Scan for the cell matching the given text and deliver its (X, Y) coordinate at center. 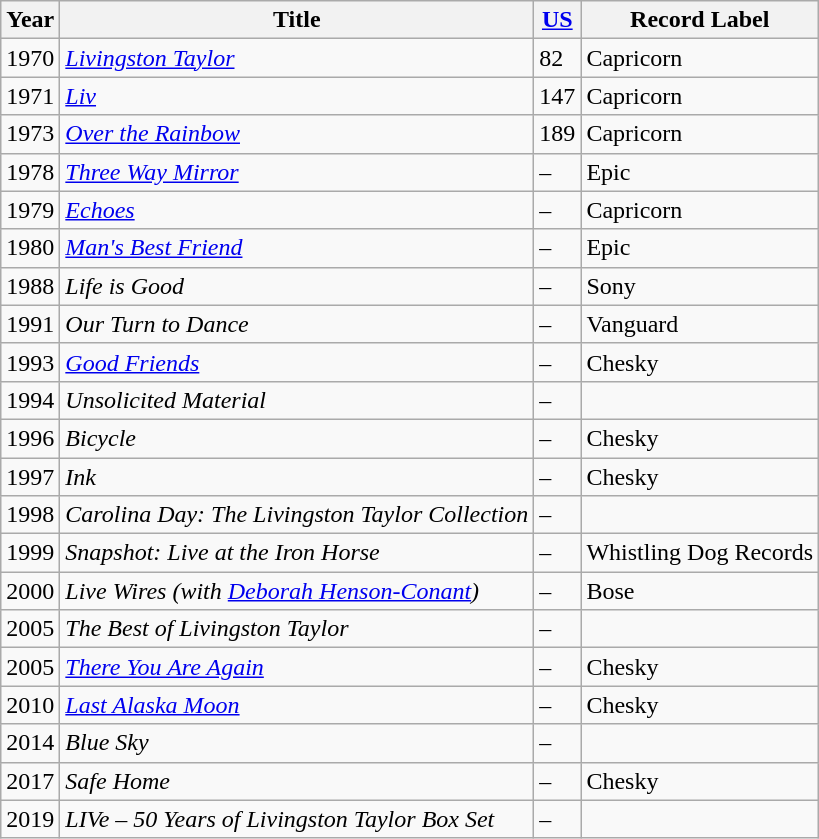
2014 (30, 743)
Blue Sky (297, 743)
Snapshot: Live at the Iron Horse (297, 553)
Man's Best Friend (297, 248)
Record Label (700, 20)
Vanguard (700, 324)
147 (558, 96)
1980 (30, 248)
2010 (30, 705)
Livingston Taylor (297, 58)
2017 (30, 781)
Life is Good (297, 286)
The Best of Livingston Taylor (297, 629)
Carolina Day: The Livingston Taylor Collection (297, 515)
Whistling Dog Records (700, 553)
Unsolicited Material (297, 400)
1978 (30, 172)
1973 (30, 134)
Bose (700, 591)
1979 (30, 210)
1991 (30, 324)
Title (297, 20)
Safe Home (297, 781)
Sony (700, 286)
Echoes (297, 210)
Last Alaska Moon (297, 705)
Liv (297, 96)
Over the Rainbow (297, 134)
Bicycle (297, 438)
US (558, 20)
1998 (30, 515)
1970 (30, 58)
Good Friends (297, 362)
82 (558, 58)
1994 (30, 400)
Ink (297, 477)
2019 (30, 819)
1997 (30, 477)
Our Turn to Dance (297, 324)
1971 (30, 96)
1999 (30, 553)
1988 (30, 286)
LIVe – 50 Years of Livingston Taylor Box Set (297, 819)
2000 (30, 591)
1993 (30, 362)
1996 (30, 438)
Three Way Mirror (297, 172)
There You Are Again (297, 667)
Year (30, 20)
189 (558, 134)
Live Wires (with Deborah Henson-Conant) (297, 591)
